Pinpoint the cell where the given text exists, returning its [X, Y] midpoint coordinate. 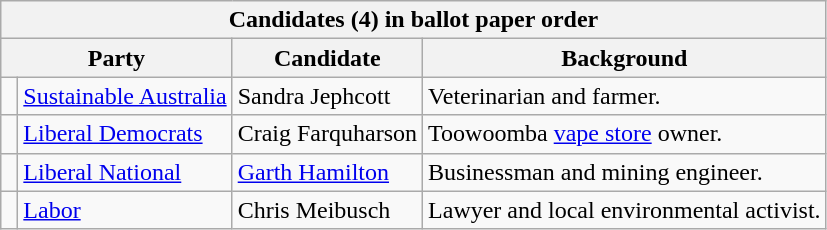
Liberal Democrats [125, 134]
Businessman and mining engineer. [625, 172]
Sandra Jephcott [327, 96]
Party [116, 58]
Background [625, 58]
Labor [125, 210]
Toowoomba vape store owner. [625, 134]
Lawyer and local environmental activist. [625, 210]
Candidates (4) in ballot paper order [414, 20]
Garth Hamilton [327, 172]
Chris Meibusch [327, 210]
Candidate [327, 58]
Veterinarian and farmer. [625, 96]
Liberal National [125, 172]
Sustainable Australia [125, 96]
Craig Farquharson [327, 134]
